Provide the [X, Y] coordinate of the cell's center where the given text is located.  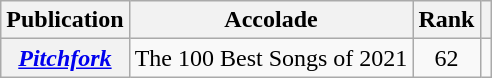
Pitchfork [65, 58]
Accolade [271, 20]
The 100 Best Songs of 2021 [271, 58]
Publication [65, 20]
62 [446, 58]
Rank [446, 20]
